Pinpoint the cell where the given text exists, returning its (X, Y) midpoint coordinate. 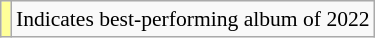
Indicates best-performing album of 2022 (193, 19)
